Extract the (x, y) coordinate from the center of the cell holding the provided text.  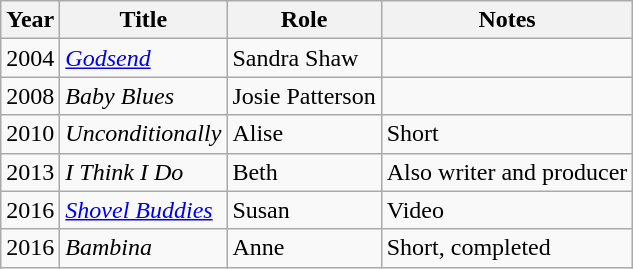
Short (507, 134)
Alise (304, 134)
Josie Patterson (304, 96)
Baby Blues (144, 96)
I Think I Do (144, 172)
Unconditionally (144, 134)
Susan (304, 210)
Sandra Shaw (304, 58)
Shovel Buddies (144, 210)
Beth (304, 172)
Also writer and producer (507, 172)
Year (30, 20)
Notes (507, 20)
2010 (30, 134)
2008 (30, 96)
Anne (304, 248)
Short, completed (507, 248)
Role (304, 20)
Bambina (144, 248)
Video (507, 210)
2013 (30, 172)
2004 (30, 58)
Godsend (144, 58)
Title (144, 20)
